Scan for the cell matching the given text and deliver its [X, Y] coordinate at center. 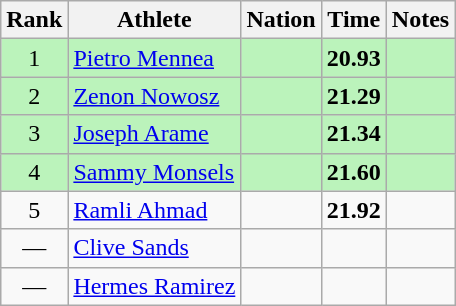
20.93 [354, 58]
Notes [420, 20]
Ramli Ahmad [154, 210]
21.29 [354, 96]
Nation [281, 20]
Time [354, 20]
Clive Sands [154, 248]
21.34 [354, 134]
Zenon Nowosz [154, 96]
Hermes Ramirez [154, 286]
3 [34, 134]
1 [34, 58]
21.92 [354, 210]
Sammy Monsels [154, 172]
Joseph Arame [154, 134]
Pietro Mennea [154, 58]
21.60 [354, 172]
4 [34, 172]
2 [34, 96]
Rank [34, 20]
Athlete [154, 20]
5 [34, 210]
